For the text-containing cell, return its midpoint in [X, Y] coordinate format. 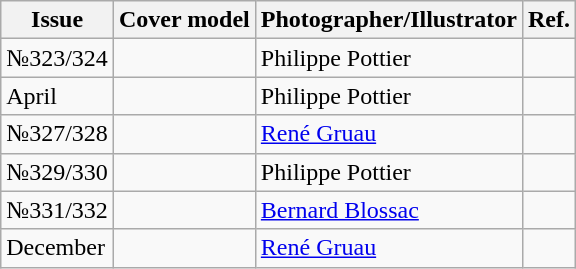
№329/330 [58, 172]
December [58, 248]
Bernard Blossac [388, 210]
№327/328 [58, 134]
Issue [58, 20]
Ref. [548, 20]
№331/332 [58, 210]
Photographer/Illustrator [388, 20]
№323/324 [58, 58]
Cover model [184, 20]
April [58, 96]
